Scan for the cell matching the given text and deliver its (x, y) coordinate at center. 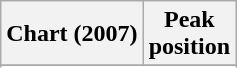
Chart (2007) (72, 34)
Peakposition (189, 34)
